Detect which cell encompasses the target text, then output its (X, Y) center coordinate. 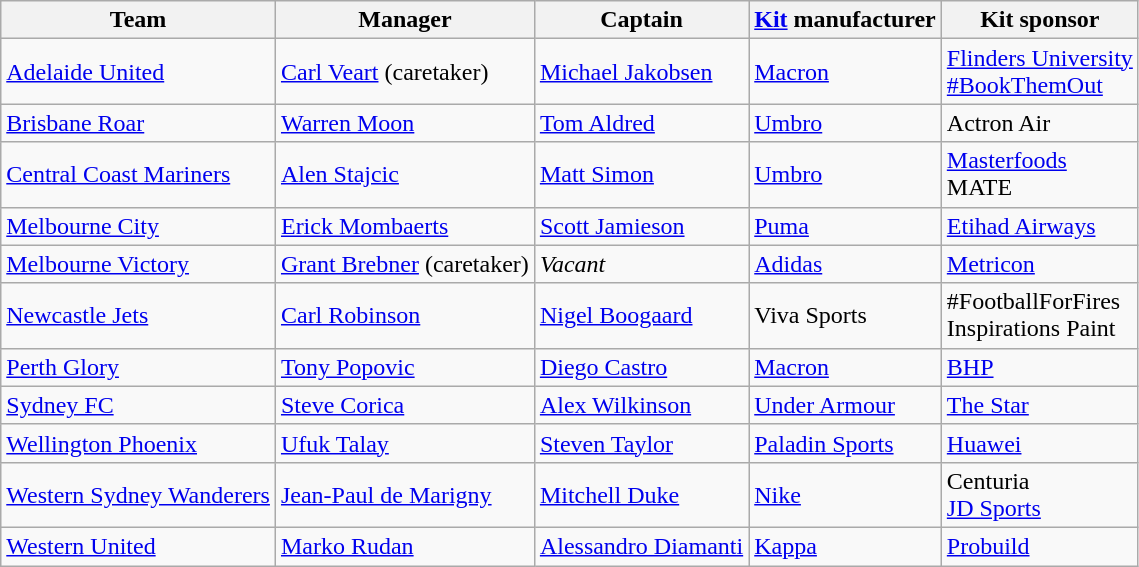
Central Coast Mariners (138, 174)
Tom Aldred (641, 123)
Alex Wilkinson (641, 405)
Puma (846, 226)
Steven Taylor (641, 443)
Michael Jakobsen (641, 72)
Adelaide United (138, 72)
Ufuk Talay (404, 443)
Viva Sports (846, 316)
Marko Rudan (404, 546)
Actron Air (1040, 123)
Huawei (1040, 443)
Metricon (1040, 264)
Kit sponsor (1040, 20)
Carl Robinson (404, 316)
Probuild (1040, 546)
Carl Veart (caretaker) (404, 72)
Alen Stajcic (404, 174)
Sydney FC (138, 405)
Nike (846, 494)
Matt Simon (641, 174)
Nigel Boogaard (641, 316)
Kappa (846, 546)
Kit manufacturer (846, 20)
Warren Moon (404, 123)
Tony Popovic (404, 367)
Alessandro Diamanti (641, 546)
Perth Glory (138, 367)
Adidas (846, 264)
Scott Jamieson (641, 226)
Vacant (641, 264)
Melbourne Victory (138, 264)
The Star (1040, 405)
Team (138, 20)
Paladin Sports (846, 443)
Etihad Airways (1040, 226)
Steve Corica (404, 405)
Diego Castro (641, 367)
Grant Brebner (caretaker) (404, 264)
Captain (641, 20)
Jean-Paul de Marigny (404, 494)
Erick Mombaerts (404, 226)
Wellington Phoenix (138, 443)
Manager (404, 20)
Western Sydney Wanderers (138, 494)
Newcastle Jets (138, 316)
Mitchell Duke (641, 494)
Flinders University#BookThemOut (1040, 72)
Brisbane Roar (138, 123)
Masterfoods MATE (1040, 174)
#FootballForFires Inspirations Paint (1040, 316)
CenturiaJD Sports (1040, 494)
Western United (138, 546)
Melbourne City (138, 226)
BHP (1040, 367)
Under Armour (846, 405)
